Detect which cell encompasses the target text, then output its (x, y) center coordinate. 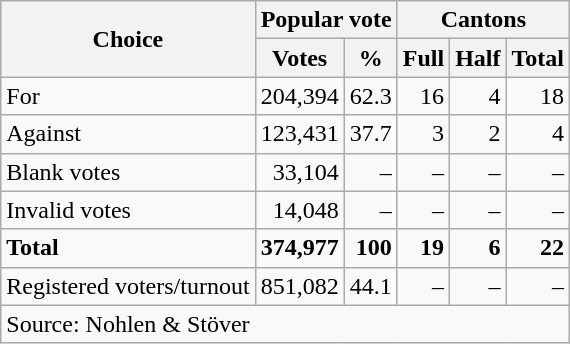
123,431 (300, 134)
Full (423, 58)
For (128, 96)
Choice (128, 39)
6 (478, 248)
33,104 (300, 172)
19 (423, 248)
44.1 (370, 286)
Invalid votes (128, 210)
62.3 (370, 96)
Against (128, 134)
100 (370, 248)
Half (478, 58)
Votes (300, 58)
Popular vote (326, 20)
374,977 (300, 248)
Blank votes (128, 172)
18 (538, 96)
22 (538, 248)
Cantons (483, 20)
2 (478, 134)
3 (423, 134)
204,394 (300, 96)
% (370, 58)
37.7 (370, 134)
Registered voters/turnout (128, 286)
16 (423, 96)
851,082 (300, 286)
Source: Nohlen & Stöver (286, 324)
14,048 (300, 210)
